Search for the cell housing the specified text and yield its (x, y) center coordinate. 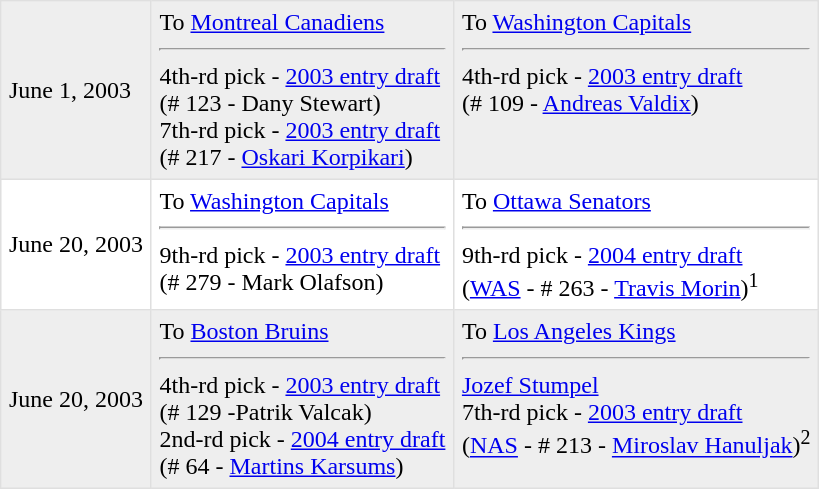
To Montreal Canadiens4th-rd pick - 2003 entry draft(# 123 - Dany Stewart)7th-rd pick - 2003 entry draft(# 217 - Oskari Korpikari) (302, 90)
To Washington Capitals9th-rd pick - 2003 entry draft(# 279 - Mark Olafson) (302, 244)
June 1, 2003 (76, 90)
To Ottawa Senators9th-rd pick - 2004 entry draft(WAS - # 263 - Travis Morin)1 (636, 244)
To Washington Capitals4th-rd pick - 2003 entry draft(# 109 - Andreas Valdix) (636, 90)
To Boston Bruins4th-rd pick - 2003 entry draft(# 129 -Patrik Valcak)2nd-rd pick - 2004 entry draft(# 64 - Martins Karsums) (302, 399)
To Los Angeles KingsJozef Stumpel7th-rd pick - 2003 entry draft(NAS - # 213 - Miroslav Hanuljak)2 (636, 399)
